Capture the cell that displays the provided text and extract its (X, Y) central coordinate. 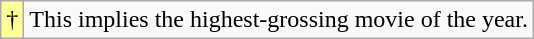
This implies the highest-grossing movie of the year. (279, 20)
† (12, 20)
